Provide the (x, y) coordinate of the cell's center where the given text is located.  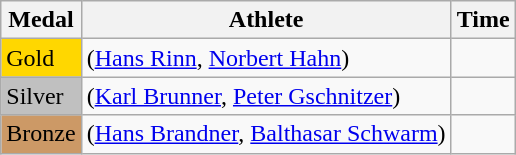
(Hans Brandner, Balthasar Schwarm) (266, 134)
Bronze (41, 134)
(Karl Brunner, Peter Gschnitzer) (266, 96)
Silver (41, 96)
Time (483, 20)
Athlete (266, 20)
Gold (41, 58)
(Hans Rinn, Norbert Hahn) (266, 58)
Medal (41, 20)
